Locate the cell with the specified text and output its [x, y] center coordinate. 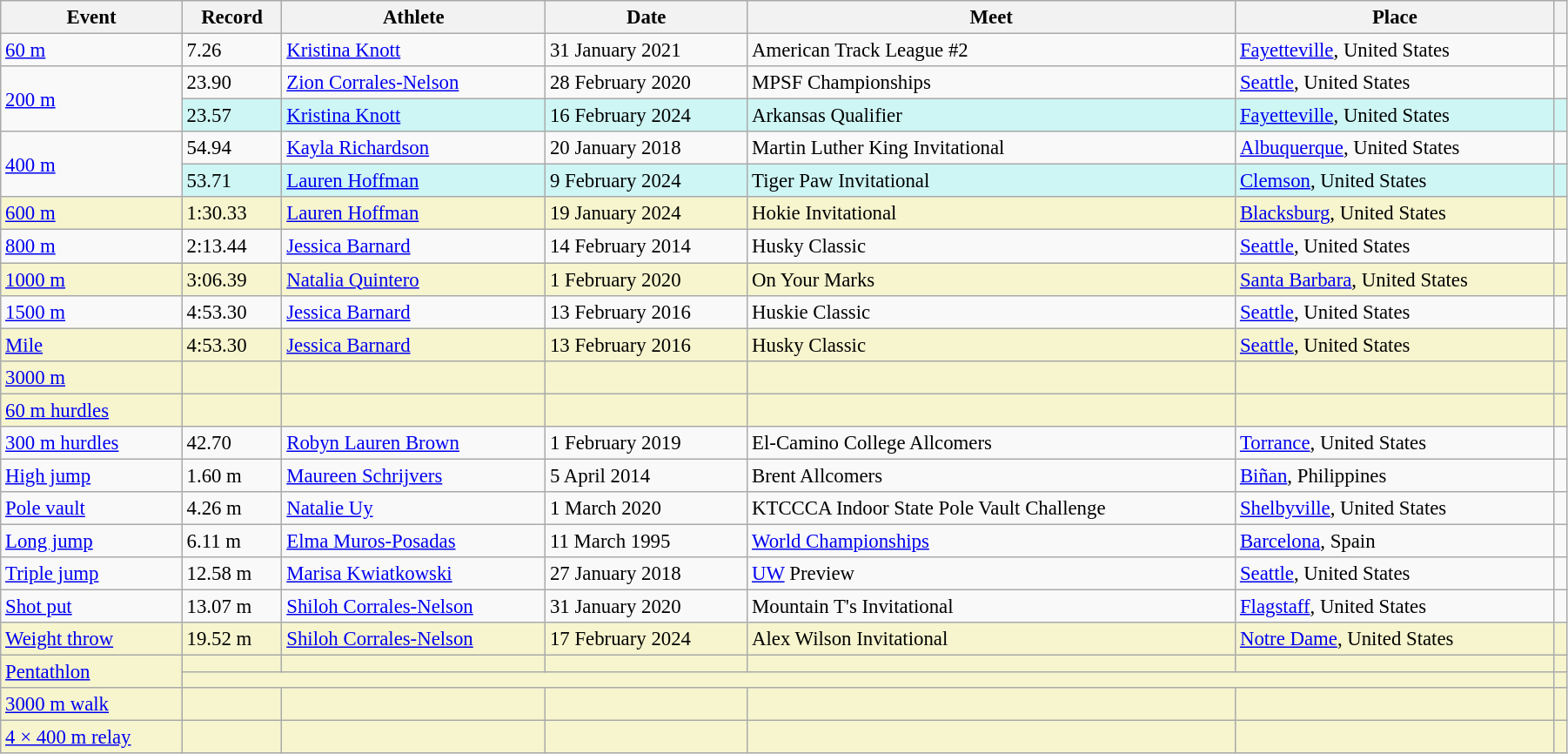
MPSF Championships [992, 83]
Shelbyville, United States [1396, 508]
31 January 2021 [647, 50]
7.26 [231, 50]
UW Preview [992, 574]
19 January 2024 [647, 213]
1000 m [91, 279]
4 × 400 m relay [91, 737]
19.52 m [231, 639]
Date [647, 17]
Triple jump [91, 574]
Natalia Quintero [414, 279]
800 m [91, 246]
Athlete [414, 17]
Long jump [91, 541]
53.71 [231, 181]
23.57 [231, 116]
Event [91, 17]
1500 m [91, 312]
Pentathlon [91, 672]
American Track League #2 [992, 50]
Martin Luther King Invitational [992, 148]
Blacksburg, United States [1396, 213]
17 February 2024 [647, 639]
Flagstaff, United States [1396, 607]
Weight throw [91, 639]
16 February 2024 [647, 116]
5 April 2014 [647, 475]
3:06.39 [231, 279]
Meet [992, 17]
Biñan, Philippines [1396, 475]
Maureen Schrijvers [414, 475]
300 m hurdles [91, 443]
Clemson, United States [1396, 181]
12.58 m [231, 574]
Zion Corrales-Nelson [414, 83]
Alex Wilson Invitational [992, 639]
9 February 2024 [647, 181]
1 February 2020 [647, 279]
Kayla Richardson [414, 148]
High jump [91, 475]
1 February 2019 [647, 443]
KTCCCA Indoor State Pole Vault Challenge [992, 508]
Tiger Paw Invitational [992, 181]
Elma Muros-Posadas [414, 541]
Arkansas Qualifier [992, 116]
11 March 1995 [647, 541]
31 January 2020 [647, 607]
Hokie Invitational [992, 213]
28 February 2020 [647, 83]
Shot put [91, 607]
6.11 m [231, 541]
60 m [91, 50]
On Your Marks [992, 279]
3000 m walk [91, 704]
Robyn Lauren Brown [414, 443]
Record [231, 17]
Place [1396, 17]
20 January 2018 [647, 148]
23.90 [231, 83]
El-Camino College Allcomers [992, 443]
14 February 2014 [647, 246]
400 m [91, 164]
Mountain T's Invitational [992, 607]
1:30.33 [231, 213]
3000 m [91, 377]
Notre Dame, United States [1396, 639]
Pole vault [91, 508]
World Championships [992, 541]
27 January 2018 [647, 574]
13.07 m [231, 607]
Santa Barbara, United States [1396, 279]
Huskie Classic [992, 312]
Torrance, United States [1396, 443]
Marisa Kwiatkowski [414, 574]
200 m [91, 99]
Brent Allcomers [992, 475]
Barcelona, Spain [1396, 541]
Mile [91, 345]
1.60 m [231, 475]
54.94 [231, 148]
600 m [91, 213]
42.70 [231, 443]
Natalie Uy [414, 508]
2:13.44 [231, 246]
1 March 2020 [647, 508]
60 m hurdles [91, 410]
4.26 m [231, 508]
Albuquerque, United States [1396, 148]
